Pinpoint the cell where the given text exists, returning its [x, y] midpoint coordinate. 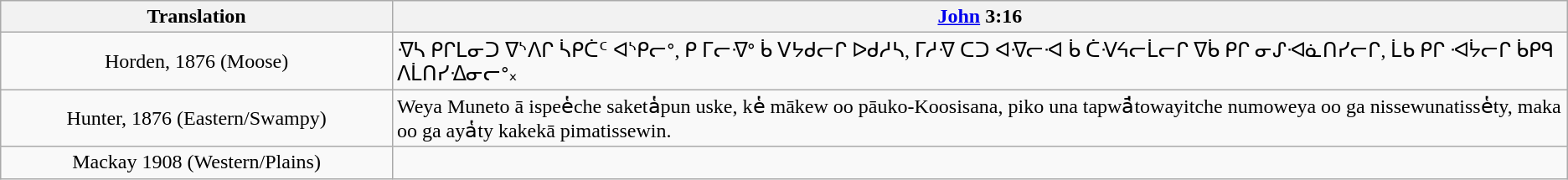
Translation [197, 17]
ᐌᓴ ᑭᒋᒪᓂᑐ ᐁᔅᐱᒋ ᓵᑭᑖᑦ ᐊᔅᑭᓕᐤ, ᑭ ᒥᓕᐌᐤ ᑳ ᐯᔭᑯᓕᒋ ᐅᑯᓱᓴ, ᒥᓱᐌ ᑕᑐ ᐊᐌᓕᐗ ᑳ ᑖᐺᔦᓕᒫᓕᒋ ᐁᑳ ᑭᒋ ᓂᔑᐗᓈᑎᓯᓕᒋ, ᒫᑲ ᑭᒋ ᐗᔮᓕᒋ ᑳᑭᑫ ᐱᒫᑎᓯᐎᓂᓕᐤ᙮ [980, 61]
Horden, 1876 (Moose) [197, 61]
John 3:16 [980, 17]
Mackay 1908 (Western/Plains) [197, 162]
Hunter, 1876 (Eastern/Swampy) [197, 118]
